Extract the (x, y) coordinate from the center of the cell holding the provided text.  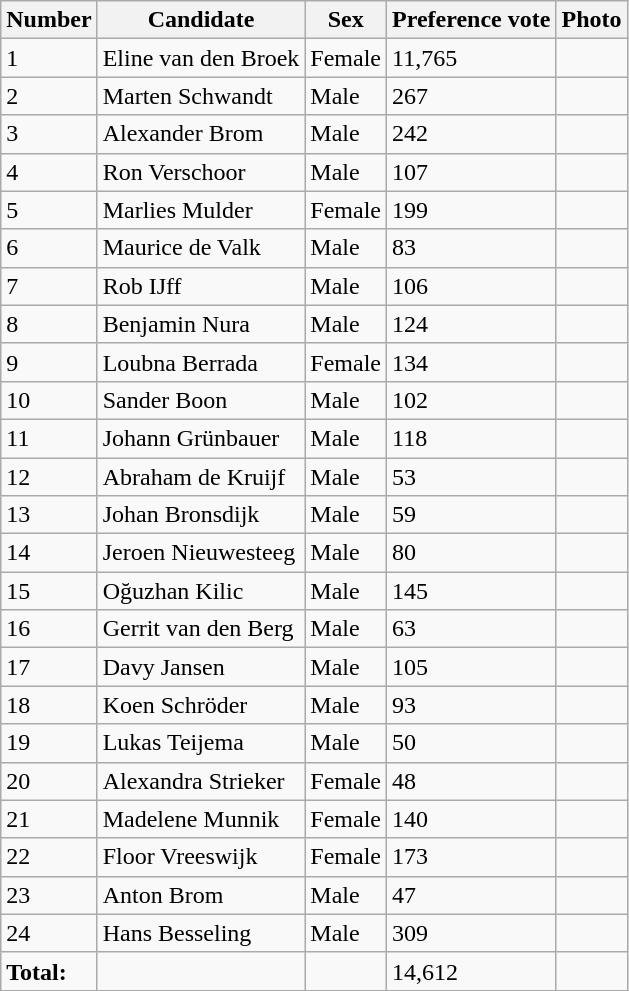
Total: (49, 971)
173 (472, 857)
59 (472, 515)
Maurice de Valk (201, 248)
63 (472, 629)
118 (472, 438)
6 (49, 248)
Preference vote (472, 20)
Number (49, 20)
267 (472, 96)
15 (49, 591)
Alexander Brom (201, 134)
Oğuzhan Kilic (201, 591)
11,765 (472, 58)
Photo (592, 20)
83 (472, 248)
107 (472, 172)
199 (472, 210)
Ron Verschoor (201, 172)
9 (49, 362)
124 (472, 324)
12 (49, 477)
140 (472, 819)
Abraham de Kruijf (201, 477)
Anton Brom (201, 895)
Johann Grünbauer (201, 438)
16 (49, 629)
22 (49, 857)
Davy Jansen (201, 667)
11 (49, 438)
Lukas Teijema (201, 743)
Sex (346, 20)
134 (472, 362)
18 (49, 705)
80 (472, 553)
Candidate (201, 20)
102 (472, 400)
Floor Vreeswijk (201, 857)
5 (49, 210)
93 (472, 705)
Marlies Mulder (201, 210)
14,612 (472, 971)
Rob IJff (201, 286)
13 (49, 515)
Sander Boon (201, 400)
8 (49, 324)
Benjamin Nura (201, 324)
50 (472, 743)
Alexandra Strieker (201, 781)
20 (49, 781)
47 (472, 895)
2 (49, 96)
19 (49, 743)
7 (49, 286)
1 (49, 58)
309 (472, 933)
17 (49, 667)
Koen Schröder (201, 705)
Gerrit van den Berg (201, 629)
48 (472, 781)
10 (49, 400)
Eline van den Broek (201, 58)
Loubna Berrada (201, 362)
Madelene Munnik (201, 819)
106 (472, 286)
Marten Schwandt (201, 96)
Jeroen Nieuwesteeg (201, 553)
14 (49, 553)
24 (49, 933)
Johan Bronsdijk (201, 515)
145 (472, 591)
105 (472, 667)
53 (472, 477)
4 (49, 172)
Hans Besseling (201, 933)
23 (49, 895)
21 (49, 819)
3 (49, 134)
242 (472, 134)
